Identify which cell holds the provided text, then report its [x, y] central coordinate. 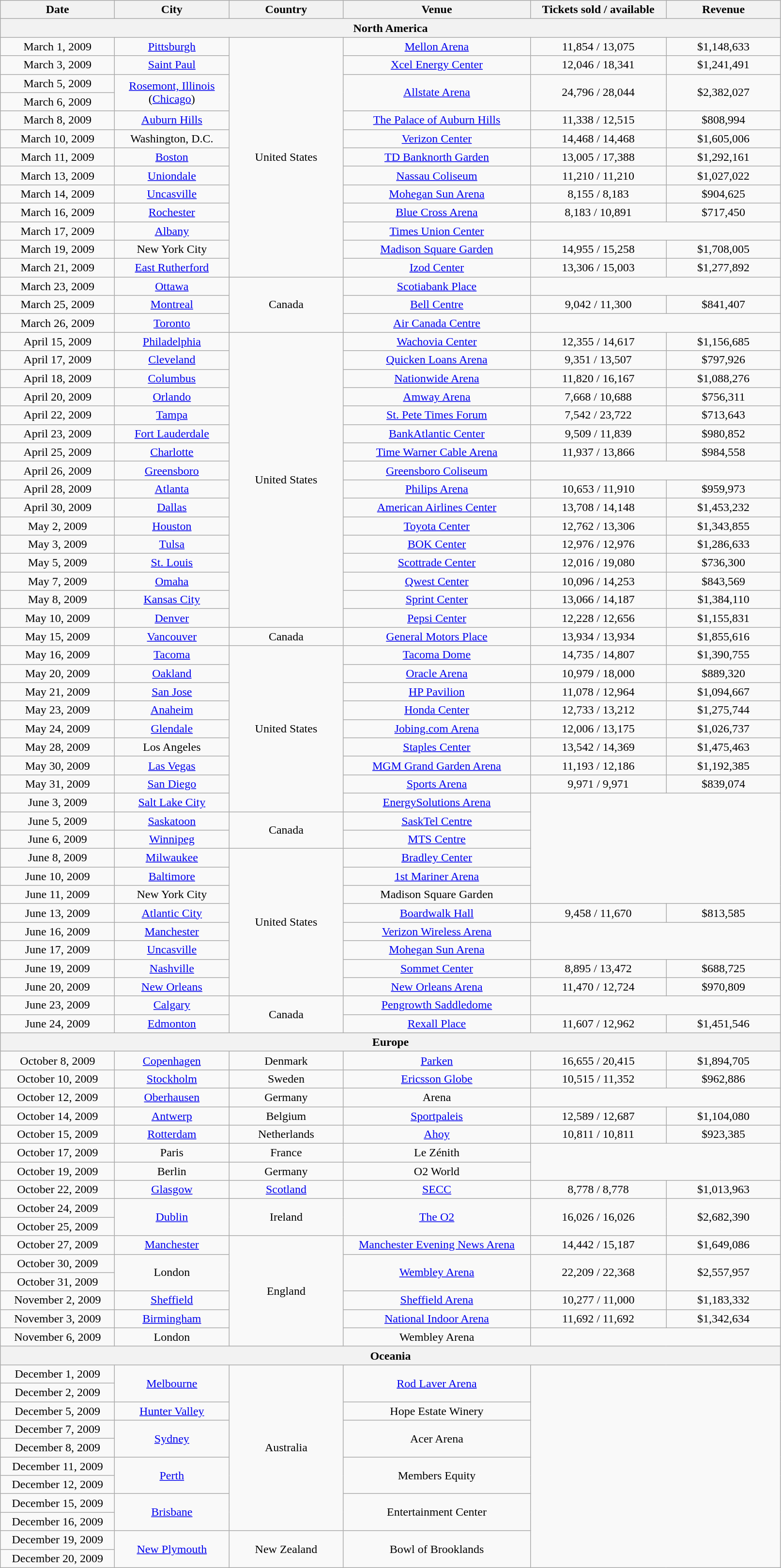
December 5, 2009 [58, 1411]
Quicken Loans Arena [437, 360]
$1,292,161 [723, 157]
Ericsson Globe [437, 1079]
14,735 / 14,807 [598, 655]
11,854 / 13,075 [598, 47]
March 3, 2009 [58, 65]
Rochester [172, 212]
22,209 / 22,368 [598, 1273]
$843,569 [723, 581]
$1,013,963 [723, 1190]
$889,320 [723, 673]
March 25, 2009 [58, 305]
Denmark [286, 1060]
Albany [172, 231]
$1,088,276 [723, 378]
Houston [172, 526]
$1,855,616 [723, 637]
Pengrowth Saddledome [437, 1005]
$1,708,005 [723, 249]
Las Vegas [172, 765]
MGM Grand Garden Arena [437, 765]
Atlanta [172, 489]
May 16, 2009 [58, 655]
December 8, 2009 [58, 1448]
March 16, 2009 [58, 212]
Cleveland [172, 360]
Manchester Evening News Arena [437, 1245]
Fort Lauderdale [172, 434]
Sommet Center [437, 968]
May 7, 2009 [58, 581]
$959,973 [723, 489]
Stockholm [172, 1079]
December 2, 2009 [58, 1392]
$1,894,705 [723, 1060]
April 23, 2009 [58, 434]
June 8, 2009 [58, 858]
April 30, 2009 [58, 507]
April 22, 2009 [58, 415]
December 12, 2009 [58, 1485]
Xcel Energy Center [437, 65]
Scotland [286, 1190]
Birmingham [172, 1319]
$984,558 [723, 452]
Belgium [286, 1116]
Nashville [172, 968]
$756,311 [723, 397]
Omaha [172, 581]
Charlotte [172, 452]
New Orleans [172, 987]
May 31, 2009 [58, 784]
Montreal [172, 305]
Bell Centre [437, 305]
1st Mariner Arena [437, 876]
$970,809 [723, 987]
$839,074 [723, 784]
October 12, 2009 [58, 1097]
14,468 / 14,468 [598, 139]
24,796 / 28,044 [598, 93]
Calgary [172, 1005]
BOK Center [437, 544]
Salt Lake City [172, 802]
December 19, 2009 [58, 1540]
Sportpaleis [437, 1116]
Kansas City [172, 600]
Acer Arena [437, 1439]
Pittsburgh [172, 47]
11,210 / 11,210 [598, 175]
May 23, 2009 [58, 710]
June 6, 2009 [58, 839]
Scotiabank Place [437, 286]
Air Canada Centre [437, 323]
9,509 / 11,839 [598, 434]
Dublin [172, 1217]
The O2 [437, 1217]
October 19, 2009 [58, 1171]
Berlin [172, 1171]
Glasgow [172, 1190]
$1,148,633 [723, 47]
Columbus [172, 378]
June 13, 2009 [58, 913]
San Jose [172, 692]
Brisbane [172, 1512]
Tulsa [172, 544]
$813,585 [723, 913]
March 13, 2009 [58, 175]
Sprint Center [437, 600]
October 10, 2009 [58, 1079]
April 17, 2009 [58, 360]
$1,155,831 [723, 618]
$1,342,634 [723, 1319]
Nationwide Arena [437, 378]
June 3, 2009 [58, 802]
June 10, 2009 [58, 876]
$1,451,546 [723, 1024]
St. Pete Times Forum [437, 415]
American Airlines Center [437, 507]
$1,026,737 [723, 729]
$923,385 [723, 1134]
10,811 / 10,811 [598, 1134]
Washington, D.C. [172, 139]
October 25, 2009 [58, 1226]
8,895 / 13,472 [598, 968]
12,762 / 13,306 [598, 526]
Saskatoon [172, 821]
$717,450 [723, 212]
Oakland [172, 673]
Qwest Center [437, 581]
Hunter Valley [172, 1411]
March 11, 2009 [58, 157]
$808,994 [723, 120]
October 27, 2009 [58, 1245]
11,937 / 13,866 [598, 452]
$962,886 [723, 1079]
May 3, 2009 [58, 544]
Rosemont, Illinois (Chicago) [172, 93]
10,979 / 18,000 [598, 673]
May 15, 2009 [58, 637]
Allstate Arena [437, 93]
April 26, 2009 [58, 470]
HP Pavilion [437, 692]
Milwaukee [172, 858]
December 1, 2009 [58, 1374]
March 5, 2009 [58, 83]
June 11, 2009 [58, 895]
12,228 / 12,656 [598, 618]
December 15, 2009 [58, 1503]
$1,156,685 [723, 342]
10,096 / 14,253 [598, 581]
$1,343,855 [723, 526]
March 19, 2009 [58, 249]
April 28, 2009 [58, 489]
13,005 / 17,388 [598, 157]
Toyota Center [437, 526]
Blue Cross Arena [437, 212]
Vancouver [172, 637]
Greensboro Coliseum [437, 470]
Times Union Center [437, 231]
Edmonton [172, 1024]
Scottrade Center [437, 563]
Saint Paul [172, 65]
Boston [172, 157]
Honda Center [437, 710]
Tampa [172, 415]
SaskTel Centre [437, 821]
May 5, 2009 [58, 563]
March 1, 2009 [58, 47]
$1,192,385 [723, 765]
New Orleans Arena [437, 987]
$1,605,006 [723, 139]
Izod Center [437, 268]
Denver [172, 618]
St. Louis [172, 563]
New Zealand [286, 1549]
Tacoma Dome [437, 655]
$841,407 [723, 305]
Verizon Center [437, 139]
Philadelphia [172, 342]
Sydney [172, 1439]
June 19, 2009 [58, 968]
Pepsi Center [437, 618]
12,589 / 12,687 [598, 1116]
April 15, 2009 [58, 342]
9,351 / 13,507 [598, 360]
England [286, 1291]
March 14, 2009 [58, 194]
Bradley Center [437, 858]
Oberhausen [172, 1097]
October 31, 2009 [58, 1282]
October 17, 2009 [58, 1153]
$1,104,080 [723, 1116]
14,955 / 15,258 [598, 249]
13,542 / 14,369 [598, 747]
EnergySolutions Arena [437, 802]
Staples Center [437, 747]
March 23, 2009 [58, 286]
9,971 / 9,971 [598, 784]
$2,682,390 [723, 1217]
Orlando [172, 397]
12,006 / 13,175 [598, 729]
7,668 / 10,688 [598, 397]
March 6, 2009 [58, 102]
BankAtlantic Center [437, 434]
April 20, 2009 [58, 397]
Nassau Coliseum [437, 175]
9,458 / 11,670 [598, 913]
Time Warner Cable Arena [437, 452]
Amway Arena [437, 397]
New Plymouth [172, 1549]
14,442 / 15,187 [598, 1245]
May 28, 2009 [58, 747]
$1,453,232 [723, 507]
Melbourne [172, 1383]
Glendale [172, 729]
$1,275,744 [723, 710]
Sweden [286, 1079]
10,515 / 11,352 [598, 1079]
Rexall Place [437, 1024]
13,934 / 13,934 [598, 637]
12,046 / 18,341 [598, 65]
March 10, 2009 [58, 139]
May 10, 2009 [58, 618]
France [286, 1153]
October 8, 2009 [58, 1060]
East Rutherford [172, 268]
Sports Arena [437, 784]
$904,625 [723, 194]
Ireland [286, 1217]
Venue [437, 10]
$1,094,667 [723, 692]
$2,382,027 [723, 93]
11,078 / 12,964 [598, 692]
December 16, 2009 [58, 1521]
March 17, 2009 [58, 231]
11,338 / 12,515 [598, 120]
October 15, 2009 [58, 1134]
North America [390, 28]
San Diego [172, 784]
$1,475,463 [723, 747]
Parken [437, 1060]
Winnipeg [172, 839]
Dallas [172, 507]
11,820 / 16,167 [598, 378]
June 20, 2009 [58, 987]
11,470 / 12,724 [598, 987]
Country [286, 10]
May 8, 2009 [58, 600]
8,155 / 8,183 [598, 194]
$1,241,491 [723, 65]
June 24, 2009 [58, 1024]
Sheffield [172, 1300]
Tickets sold / available [598, 10]
May 30, 2009 [58, 765]
Date [58, 10]
$1,027,022 [723, 175]
$1,286,633 [723, 544]
$713,643 [723, 415]
Greensboro [172, 470]
$2,557,957 [723, 1273]
Oracle Arena [437, 673]
October 22, 2009 [58, 1190]
13,708 / 14,148 [598, 507]
April 18, 2009 [58, 378]
TD Banknorth Garden [437, 157]
November 6, 2009 [58, 1337]
June 5, 2009 [58, 821]
8,778 / 8,778 [598, 1190]
Baltimore [172, 876]
$736,300 [723, 563]
Bowl of Brooklands [437, 1549]
May 2, 2009 [58, 526]
Philips Arena [437, 489]
SECC [437, 1190]
Ahoy [437, 1134]
June 23, 2009 [58, 1005]
13,066 / 14,187 [598, 600]
December 20, 2009 [58, 1558]
March 26, 2009 [58, 323]
Sheffield Arena [437, 1300]
Arena [437, 1097]
Antwerp [172, 1116]
March 8, 2009 [58, 120]
$1,649,086 [723, 1245]
12,355 / 14,617 [598, 342]
$797,926 [723, 360]
April 25, 2009 [58, 452]
10,653 / 11,910 [598, 489]
10,277 / 11,000 [598, 1300]
O2 World [437, 1171]
8,183 / 10,891 [598, 212]
Rod Laver Arena [437, 1383]
May 20, 2009 [58, 673]
June 17, 2009 [58, 950]
Uniondale [172, 175]
Mellon Arena [437, 47]
12,733 / 13,212 [598, 710]
11,692 / 11,692 [598, 1319]
Tacoma [172, 655]
Ottawa [172, 286]
Australia [286, 1447]
June 16, 2009 [58, 931]
October 14, 2009 [58, 1116]
October 30, 2009 [58, 1263]
Netherlands [286, 1134]
Wachovia Center [437, 342]
December 11, 2009 [58, 1466]
11,193 / 12,186 [598, 765]
Toronto [172, 323]
12,976 / 12,976 [598, 544]
MTS Centre [437, 839]
$688,725 [723, 968]
$1,183,332 [723, 1300]
Paris [172, 1153]
Boardwalk Hall [437, 913]
Oceania [390, 1355]
Verizon Wireless Arena [437, 931]
7,542 / 23,722 [598, 415]
11,607 / 12,962 [598, 1024]
9,042 / 11,300 [598, 305]
November 3, 2009 [58, 1319]
Perth [172, 1475]
Entertainment Center [437, 1512]
12,016 / 19,080 [598, 563]
Los Angeles [172, 747]
Hope Estate Winery [437, 1411]
May 24, 2009 [58, 729]
General Motors Place [437, 637]
The Palace of Auburn Hills [437, 120]
Atlantic City [172, 913]
City [172, 10]
Revenue [723, 10]
National Indoor Arena [437, 1319]
Members Equity [437, 1475]
$980,852 [723, 434]
Copenhagen [172, 1060]
$1,390,755 [723, 655]
Auburn Hills [172, 120]
December 7, 2009 [58, 1429]
Anaheim [172, 710]
16,026 / 16,026 [598, 1217]
October 24, 2009 [58, 1208]
March 21, 2009 [58, 268]
$1,277,892 [723, 268]
13,306 / 15,003 [598, 268]
16,655 / 20,415 [598, 1060]
Europe [390, 1042]
$1,384,110 [723, 600]
Le Zénith [437, 1153]
November 2, 2009 [58, 1300]
Rotterdam [172, 1134]
Jobing.com Arena [437, 729]
May 21, 2009 [58, 692]
